Return (X, Y) of the center of cell containing provided text 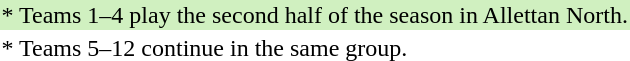
* Teams 1–4 play the second half of the season in Allettan North. (314, 15)
